Output the (x, y) coordinate of the center of the cell containing the given text.  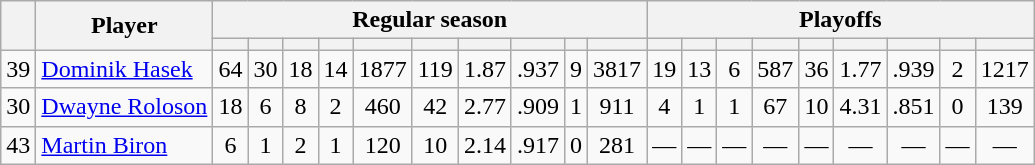
Dominik Hasek (124, 69)
139 (1004, 107)
587 (776, 69)
14 (336, 69)
2.77 (484, 107)
1877 (382, 69)
Martin Biron (124, 145)
43 (18, 145)
.917 (538, 145)
9 (576, 69)
.939 (914, 69)
42 (435, 107)
.937 (538, 69)
1.87 (484, 69)
67 (776, 107)
Player (124, 26)
13 (700, 69)
1217 (1004, 69)
19 (664, 69)
36 (816, 69)
460 (382, 107)
4.31 (860, 107)
120 (382, 145)
Regular season (430, 20)
8 (300, 107)
3817 (618, 69)
2.14 (484, 145)
64 (230, 69)
281 (618, 145)
.851 (914, 107)
.909 (538, 107)
119 (435, 69)
4 (664, 107)
39 (18, 69)
1.77 (860, 69)
Playoffs (841, 20)
911 (618, 107)
Dwayne Roloson (124, 107)
